Return the [x, y] coordinate for the center point of the cell that contains the specified text.  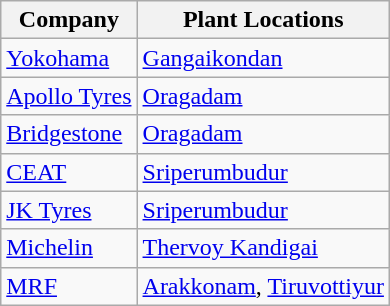
Plant Locations [263, 20]
CEAT [69, 172]
Company [69, 20]
JK Tyres [69, 210]
Gangaikondan [263, 58]
Michelin [69, 248]
Apollo Tyres [69, 96]
Thervoy Kandigai [263, 248]
MRF [69, 286]
Arakkonam, Tiruvottiyur [263, 286]
Yokohama [69, 58]
Bridgestone [69, 134]
